Determine the [x, y] coordinate at the center of the cell enclosing the given text.  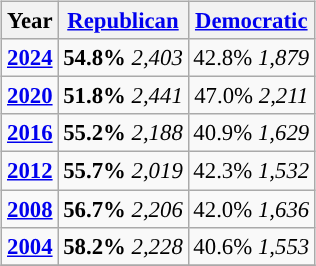
2020 [30, 96]
2012 [30, 171]
2008 [30, 209]
54.8% 2,403 [123, 58]
42.0% 1,636 [251, 209]
2016 [30, 133]
2004 [30, 246]
51.8% 2,441 [123, 96]
47.0% 2,211 [251, 96]
Democratic [251, 21]
2024 [30, 58]
Year [30, 21]
55.7% 2,019 [123, 171]
58.2% 2,228 [123, 246]
40.9% 1,629 [251, 133]
40.6% 1,553 [251, 246]
55.2% 2,188 [123, 133]
Republican [123, 21]
56.7% 2,206 [123, 209]
42.3% 1,532 [251, 171]
42.8% 1,879 [251, 58]
